Extract the [x, y] coordinate from the center of the cell holding the provided text.  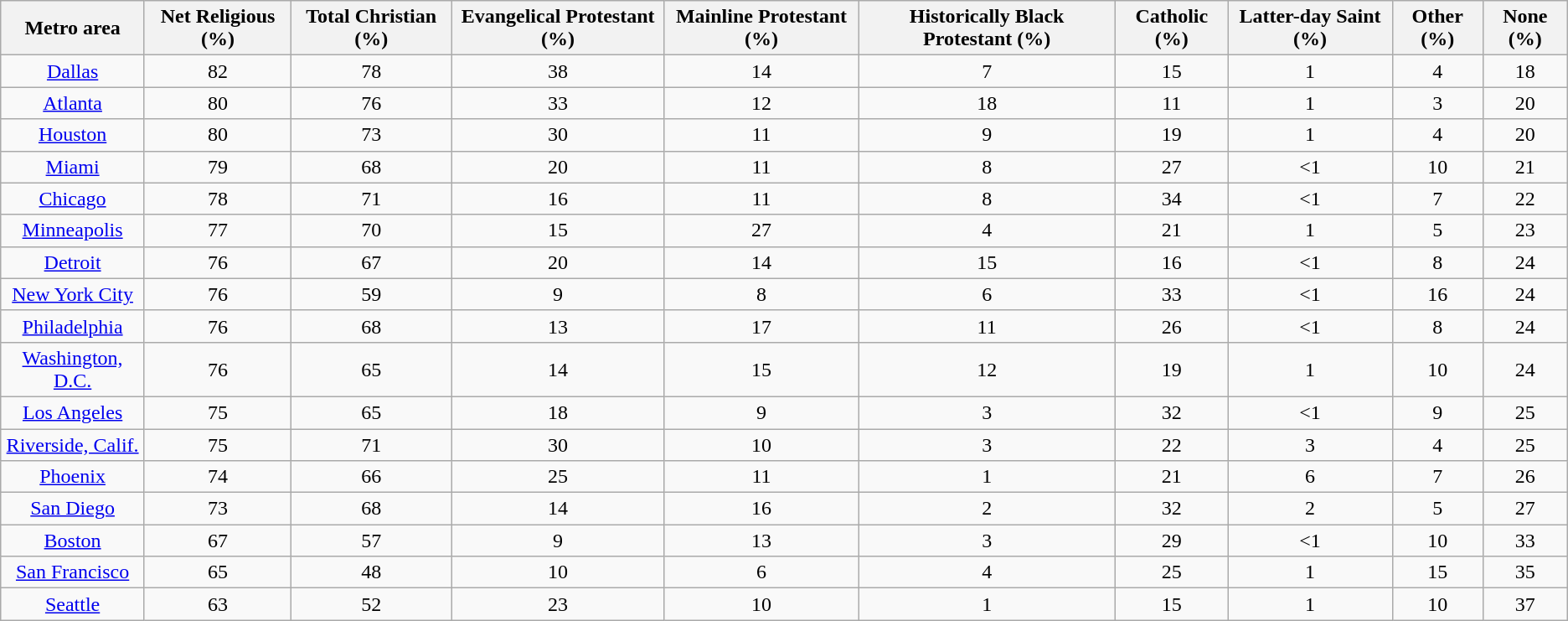
Boston [73, 541]
Phoenix [73, 477]
35 [1524, 572]
66 [372, 477]
Other (%) [1437, 28]
48 [372, 572]
70 [372, 230]
Metro area [73, 28]
82 [218, 71]
59 [372, 294]
Net Religious (%) [218, 28]
Seattle [73, 604]
Houston [73, 135]
Latter-day Saint (%) [1310, 28]
52 [372, 604]
Riverside, Calif. [73, 445]
37 [1524, 604]
San Francisco [73, 572]
34 [1172, 199]
Dallas [73, 71]
None (%) [1524, 28]
Mainline Protestant (%) [761, 28]
Miami [73, 167]
Detroit [73, 262]
Los Angeles [73, 412]
77 [218, 230]
38 [558, 71]
74 [218, 477]
San Diego [73, 509]
63 [218, 604]
Washington, D.C. [73, 369]
79 [218, 167]
Evangelical Protestant (%) [558, 28]
Total Christian (%) [372, 28]
Chicago [73, 199]
Philadelphia [73, 326]
New York City [73, 294]
57 [372, 541]
Historically Black Protestant (%) [987, 28]
17 [761, 326]
Catholic (%) [1172, 28]
Minneapolis [73, 230]
Atlanta [73, 103]
29 [1172, 541]
